Locate the cell with the specified text and output its [x, y] center coordinate. 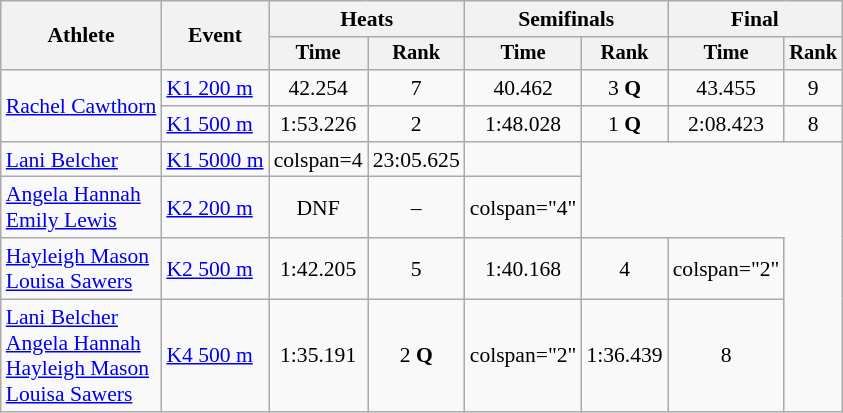
colspan="4" [524, 208]
42.254 [318, 88]
2 Q [416, 356]
K4 500 m [214, 356]
23:05.625 [416, 160]
4 [624, 268]
2 [416, 124]
1:53.226 [318, 124]
K1 5000 m [214, 160]
– [416, 208]
40.462 [524, 88]
1:35.191 [318, 356]
Hayleigh MasonLouisa Sawers [82, 268]
Final [755, 19]
2:08.423 [726, 124]
1:42.205 [318, 268]
K2 500 m [214, 268]
K2 200 m [214, 208]
7 [416, 88]
Event [214, 36]
K1 500 m [214, 124]
Heats [367, 19]
1:48.028 [524, 124]
1:40.168 [524, 268]
1:36.439 [624, 356]
DNF [318, 208]
1 Q [624, 124]
Athlete [82, 36]
colspan=4 [318, 160]
Semifinals [566, 19]
Lani BelcherAngela HannahHayleigh MasonLouisa Sawers [82, 356]
Lani Belcher [82, 160]
5 [416, 268]
K1 200 m [214, 88]
Angela HannahEmily Lewis [82, 208]
Rachel Cawthorn [82, 106]
9 [813, 88]
43.455 [726, 88]
3 Q [624, 88]
